Detect which cell encompasses the target text, then output its [x, y] center coordinate. 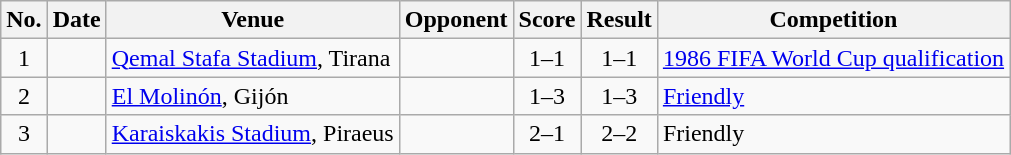
Karaiskakis Stadium, Piraeus [252, 134]
2 [24, 96]
2–2 [619, 134]
No. [24, 20]
1986 FIFA World Cup qualification [833, 58]
Qemal Stafa Stadium, Tirana [252, 58]
Result [619, 20]
3 [24, 134]
Opponent [456, 20]
Score [547, 20]
El Molinón, Gijón [252, 96]
1 [24, 58]
2–1 [547, 134]
Date [76, 20]
Competition [833, 20]
Venue [252, 20]
